Output the (x, y) coordinate of the center of the cell containing the given text.  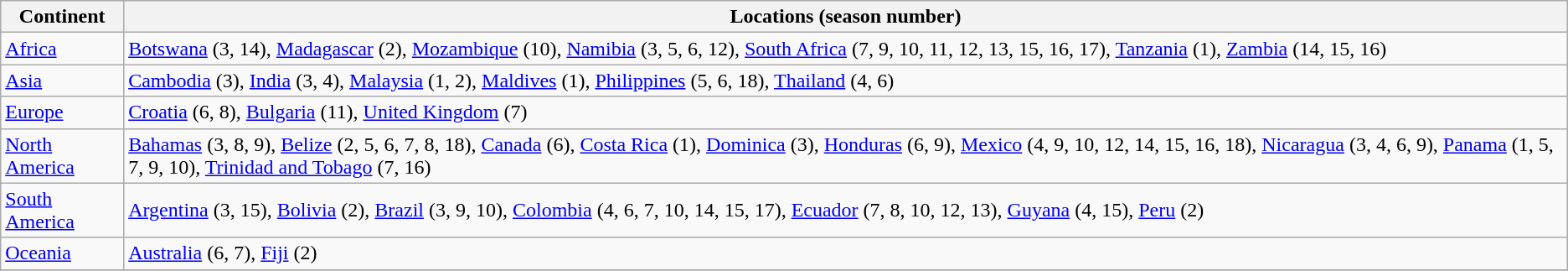
Continent (62, 17)
Locations (season number) (846, 17)
Australia (6, 7), Fiji (2) (846, 253)
Oceania (62, 253)
Europe (62, 112)
Cambodia (3), India (3, 4), Malaysia (1, 2), Maldives (1), Philippines (5, 6, 18), Thailand (4, 6) (846, 81)
Argentina (3, 15), Bolivia (2), Brazil (3, 9, 10), Colombia (4, 6, 7, 10, 14, 15, 17), Ecuador (7, 8, 10, 12, 13), Guyana (4, 15), Peru (2) (846, 210)
North America (62, 156)
Croatia (6, 8), Bulgaria (11), United Kingdom (7) (846, 112)
Asia (62, 81)
Africa (62, 49)
South America (62, 210)
